Identify which cell holds the provided text, then report its [X, Y] central coordinate. 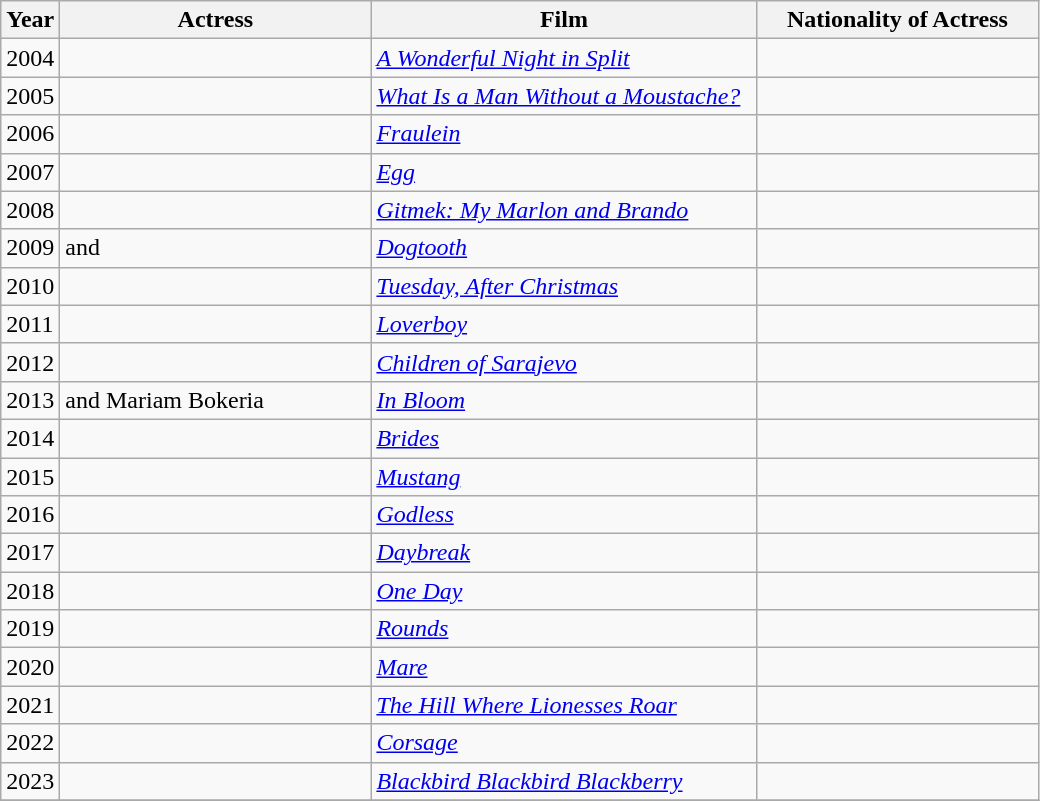
2014 [30, 438]
2006 [30, 134]
Loverboy [564, 324]
2019 [30, 629]
2016 [30, 515]
Mare [564, 667]
One Day [564, 591]
2023 [30, 781]
Gitmek: My Marlon and Brando [564, 210]
Rounds [564, 629]
2013 [30, 400]
Daybreak [564, 553]
Nationality of Actress [898, 20]
The Hill Where Lionesses Roar [564, 705]
2004 [30, 58]
Corsage [564, 743]
Godless [564, 515]
2010 [30, 286]
Year [30, 20]
Mustang [564, 477]
2011 [30, 324]
Dogtooth [564, 248]
2022 [30, 743]
A Wonderful Night in Split [564, 58]
Children of Sarajevo [564, 362]
and Mariam Bokeria [216, 400]
2015 [30, 477]
2012 [30, 362]
Film [564, 20]
Tuesday, After Christmas [564, 286]
2007 [30, 172]
2021 [30, 705]
2005 [30, 96]
Egg [564, 172]
2009 [30, 248]
In Bloom [564, 400]
Actress [216, 20]
2017 [30, 553]
What Is a Man Without a Moustache? [564, 96]
and [216, 248]
2018 [30, 591]
Brides [564, 438]
Blackbird Blackbird Blackberry [564, 781]
Fraulein [564, 134]
2020 [30, 667]
2008 [30, 210]
